Output the (X, Y) coordinate of the center of the cell containing the given text.  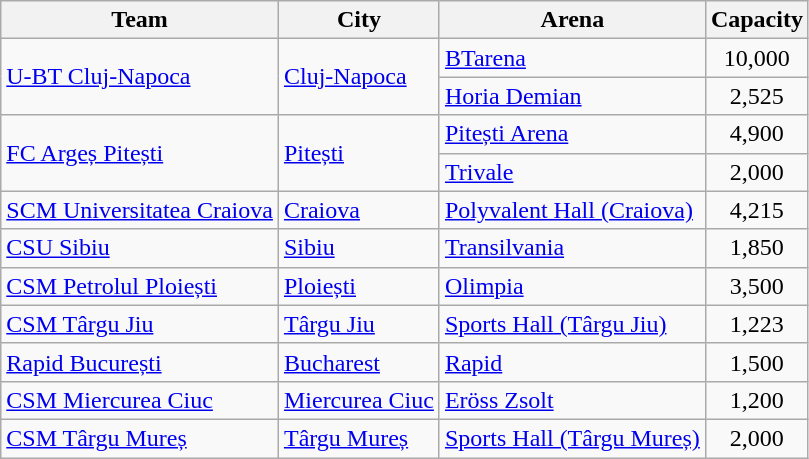
Trivale (572, 172)
Transilvania (572, 248)
Cluj-Napoca (358, 77)
Capacity (756, 20)
City (358, 20)
Arena (572, 20)
Sports Hall (Târgu Jiu) (572, 324)
Horia Demian (572, 96)
Eröss Zsolt (572, 400)
2,525 (756, 96)
1,223 (756, 324)
1,500 (756, 362)
U-BT Cluj-Napoca (140, 77)
Craiova (358, 210)
CSM Târgu Jiu (140, 324)
10,000 (756, 58)
Rapid (572, 362)
Sibiu (358, 248)
Polyvalent Hall (Craiova) (572, 210)
FC Argeș Pitești (140, 153)
Bucharest (358, 362)
Sports Hall (Târgu Mureș) (572, 438)
Pitești Arena (572, 134)
1,200 (756, 400)
Miercurea Ciuc (358, 400)
Târgu Jiu (358, 324)
4,900 (756, 134)
Ploiești (358, 286)
SCM Universitatea Craiova (140, 210)
Târgu Mureș (358, 438)
CSM Târgu Mureș (140, 438)
4,215 (756, 210)
CSU Sibiu (140, 248)
BTarena (572, 58)
1,850 (756, 248)
Rapid București (140, 362)
3,500 (756, 286)
CSM Miercurea Ciuc (140, 400)
CSM Petrolul Ploiești (140, 286)
Pitești (358, 153)
Olimpia (572, 286)
Team (140, 20)
